Pinpoint the cell where the given text exists, returning its [x, y] midpoint coordinate. 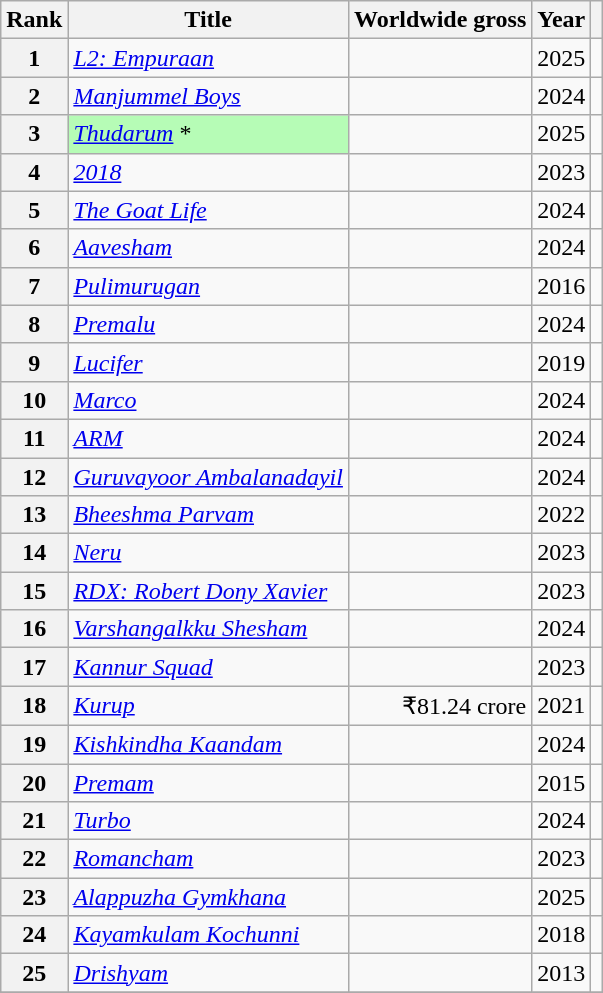
2019 [562, 362]
Neru [208, 553]
11 [34, 438]
Turbo [208, 821]
Manjummel Boys [208, 96]
Kayamkulam Kochunni [208, 935]
10 [34, 400]
1 [34, 58]
15 [34, 591]
Romancham [208, 859]
Title [208, 20]
13 [34, 515]
Premalu [208, 324]
2022 [562, 515]
Marco [208, 400]
Kurup [208, 706]
12 [34, 477]
Varshangalkku Shesham [208, 629]
22 [34, 859]
The Goat Life [208, 210]
Guruvayoor Ambalanadayil [208, 477]
Alappuzha Gymkhana [208, 897]
2 [34, 96]
21 [34, 821]
17 [34, 667]
20 [34, 783]
4 [34, 172]
Aavesham [208, 248]
3 [34, 134]
₹81.24 crore [440, 706]
16 [34, 629]
19 [34, 744]
Kannur Squad [208, 667]
2021 [562, 706]
Thudarum * [208, 134]
Pulimurugan [208, 286]
2013 [562, 973]
6 [34, 248]
Worldwide gross [440, 20]
18 [34, 706]
8 [34, 324]
Rank [34, 20]
RDX: Robert Dony Xavier [208, 591]
Kishkindha Kaandam [208, 744]
2015 [562, 783]
24 [34, 935]
9 [34, 362]
5 [34, 210]
Drishyam [208, 973]
14 [34, 553]
2016 [562, 286]
7 [34, 286]
23 [34, 897]
25 [34, 973]
Bheeshma Parvam [208, 515]
Premam [208, 783]
ARM [208, 438]
L2: Empuraan [208, 58]
Lucifer [208, 362]
Year [562, 20]
